Capture the cell that displays the provided text and extract its (X, Y) central coordinate. 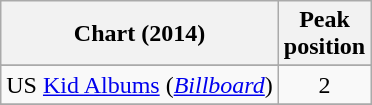
2 (324, 85)
Peakposition (324, 34)
US Kid Albums (Billboard) (140, 85)
Chart (2014) (140, 34)
